Search for the cell housing the specified text and yield its [X, Y] center coordinate. 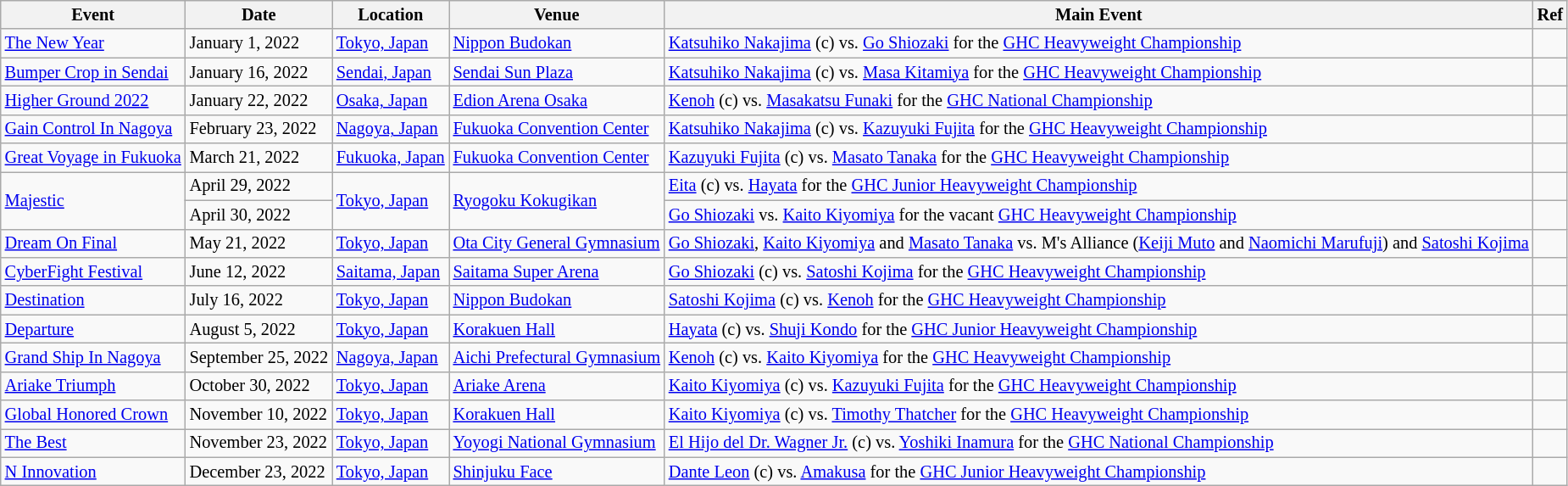
Katsuhiko Nakajima (c) vs. Kazuyuki Fujita for the GHC Heavyweight Championship [1098, 129]
February 23, 2022 [259, 129]
Location [391, 14]
Go Shiozaki, Kaito Kiyomiya and Masato Tanaka vs. M's Alliance (Keiji Muto and Naomichi Marufuji) and Satoshi Kojima [1098, 243]
June 12, 2022 [259, 271]
Kazuyuki Fujita (c) vs. Masato Tanaka for the GHC Heavyweight Championship [1098, 158]
July 16, 2022 [259, 300]
November 23, 2022 [259, 443]
March 21, 2022 [259, 158]
Departure [93, 329]
Venue [557, 14]
Kaito Kiyomiya (c) vs. Timothy Thatcher for the GHC Heavyweight Championship [1098, 415]
Great Voyage in Fukuoka [93, 158]
Majestic [93, 200]
Kenoh (c) vs. Kaito Kiyomiya for the GHC Heavyweight Championship [1098, 357]
Dante Leon (c) vs. Amakusa for the GHC Junior Heavyweight Championship [1098, 472]
El Hijo del Dr. Wagner Jr. (c) vs. Yoshiki Inamura for the GHC National Championship [1098, 443]
August 5, 2022 [259, 329]
Bumper Crop in Sendai [93, 72]
N Innovation [93, 472]
Dream On Final [93, 243]
Aichi Prefectural Gymnasium [557, 357]
Higher Ground 2022 [93, 100]
Shinjuku Face [557, 472]
Gain Control In Nagoya [93, 129]
Katsuhiko Nakajima (c) vs. Go Shiozaki for the GHC Heavyweight Championship [1098, 43]
CyberFight Festival [93, 271]
Katsuhiko Nakajima (c) vs. Masa Kitamiya for the GHC Heavyweight Championship [1098, 72]
Saitama Super Arena [557, 271]
Kenoh (c) vs. Masakatsu Funaki for the GHC National Championship [1098, 100]
Ref [1550, 14]
May 21, 2022 [259, 243]
April 29, 2022 [259, 186]
Destination [93, 300]
Fukuoka, Japan [391, 158]
Go Shiozaki (c) vs. Satoshi Kojima for the GHC Heavyweight Championship [1098, 271]
Grand Ship In Nagoya [93, 357]
Ariake Triumph [93, 386]
December 23, 2022 [259, 472]
Ota City General Gymnasium [557, 243]
Osaka, Japan [391, 100]
January 1, 2022 [259, 43]
Go Shiozaki vs. Kaito Kiyomiya for the vacant GHC Heavyweight Championship [1098, 215]
Ryogoku Kokugikan [557, 200]
Sendai Sun Plaza [557, 72]
Event [93, 14]
January 16, 2022 [259, 72]
Edion Arena Osaka [557, 100]
Global Honored Crown [93, 415]
Yoyogi National Gymnasium [557, 443]
Ariake Arena [557, 386]
Sendai, Japan [391, 72]
January 22, 2022 [259, 100]
Eita (c) vs. Hayata for the GHC Junior Heavyweight Championship [1098, 186]
Date [259, 14]
Saitama, Japan [391, 271]
The New Year [93, 43]
Satoshi Kojima (c) vs. Kenoh for the GHC Heavyweight Championship [1098, 300]
October 30, 2022 [259, 386]
September 25, 2022 [259, 357]
November 10, 2022 [259, 415]
Kaito Kiyomiya (c) vs. Kazuyuki Fujita for the GHC Heavyweight Championship [1098, 386]
The Best [93, 443]
April 30, 2022 [259, 215]
Hayata (c) vs. Shuji Kondo for the GHC Junior Heavyweight Championship [1098, 329]
Main Event [1098, 14]
